Scan for the cell matching the given text and deliver its [x, y] coordinate at center. 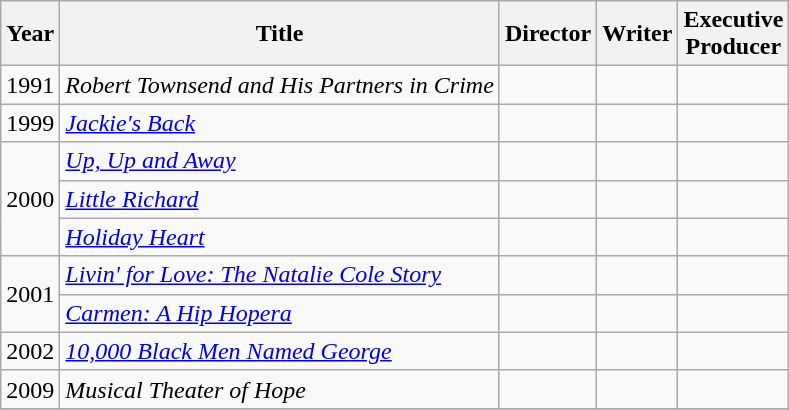
Up, Up and Away [280, 161]
Little Richard [280, 199]
Robert Townsend and His Partners in Crime [280, 85]
2002 [30, 351]
10,000 Black Men Named George [280, 351]
2000 [30, 199]
ExecutiveProducer [734, 34]
2009 [30, 389]
Carmen: A Hip Hopera [280, 313]
1991 [30, 85]
Year [30, 34]
2001 [30, 294]
Musical Theater of Hope [280, 389]
Writer [638, 34]
Holiday Heart [280, 237]
Director [548, 34]
Jackie's Back [280, 123]
1999 [30, 123]
Title [280, 34]
Livin' for Love: The Natalie Cole Story [280, 275]
